Provide the (x, y) coordinate of the cell's center where the given text is located.  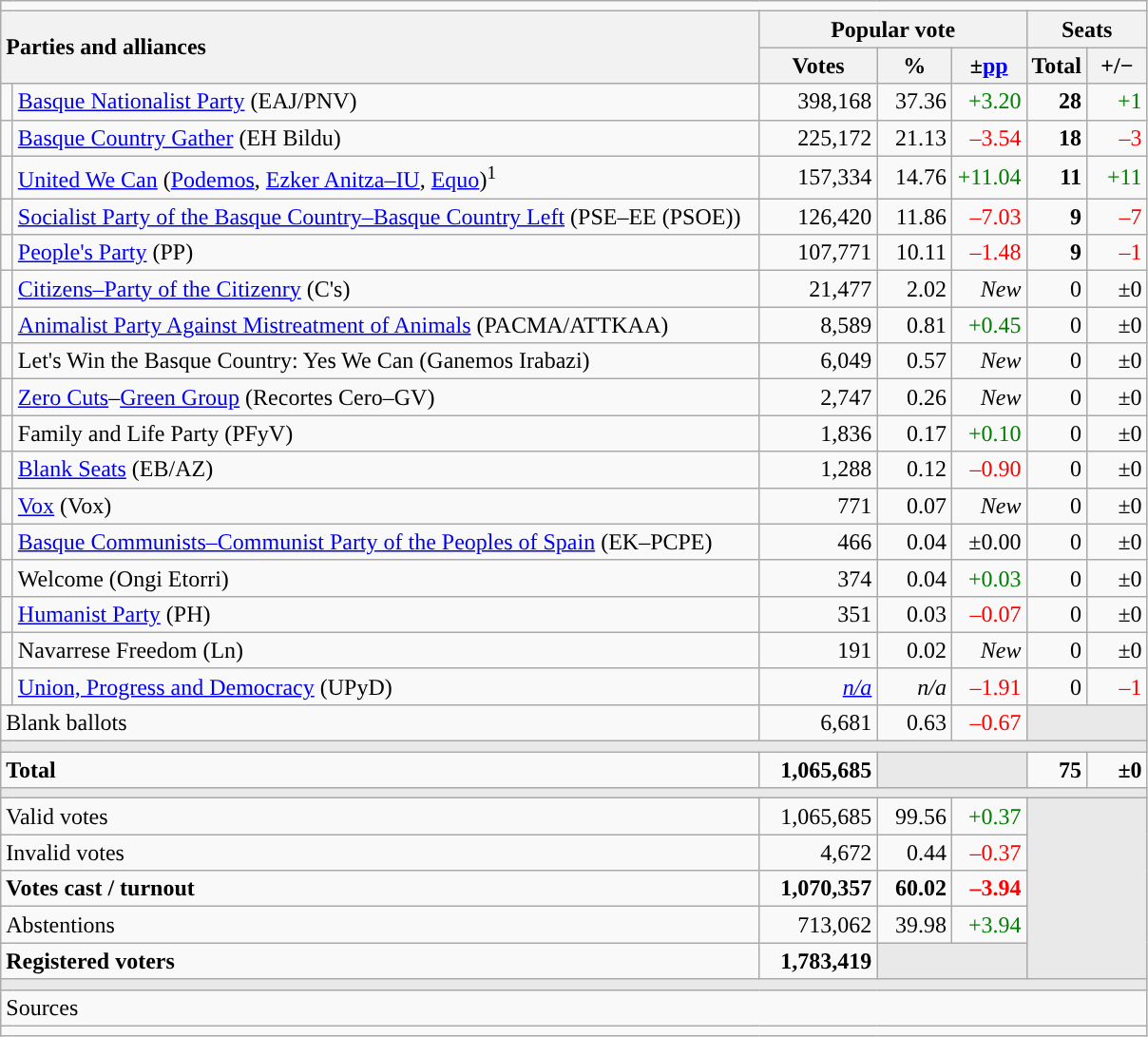
8,589 (818, 325)
0.02 (914, 650)
Basque Communists–Communist Party of the Peoples of Spain (EK–PCPE) (386, 542)
–0.07 (988, 614)
Votes cast / turnout (380, 889)
–0.37 (988, 853)
6,049 (818, 361)
+0.45 (988, 325)
Blank ballots (380, 722)
75 (1057, 770)
+3.20 (988, 102)
0.26 (914, 397)
713,062 (818, 925)
United We Can (Podemos, Ezker Anitza–IU, Equo)1 (386, 177)
11 (1057, 177)
–7 (1118, 217)
0.63 (914, 722)
–3.54 (988, 138)
+11 (1118, 177)
Humanist Party (PH) (386, 614)
4,672 (818, 853)
Votes (818, 66)
1,288 (818, 470)
466 (818, 542)
Basque Nationalist Party (EAJ/PNV) (386, 102)
28 (1057, 102)
+/− (1118, 66)
–1.91 (988, 686)
Abstentions (380, 925)
Popular vote (893, 29)
157,334 (818, 177)
% (914, 66)
Navarrese Freedom (Ln) (386, 650)
People's Party (PP) (386, 253)
0.12 (914, 470)
6,681 (818, 722)
0.03 (914, 614)
0.44 (914, 853)
225,172 (818, 138)
–3.94 (988, 889)
60.02 (914, 889)
11.86 (914, 217)
–3 (1118, 138)
2.02 (914, 289)
+11.04 (988, 177)
39.98 (914, 925)
771 (818, 506)
37.36 (914, 102)
Registered voters (380, 961)
191 (818, 650)
Socialist Party of the Basque Country–Basque Country Left (PSE–EE (PSOE)) (386, 217)
0.07 (914, 506)
–7.03 (988, 217)
374 (818, 578)
21.13 (914, 138)
–0.90 (988, 470)
0.57 (914, 361)
Parties and alliances (380, 48)
1,070,357 (818, 889)
Animalist Party Against Mistreatment of Animals (PACMA/ATTKAA) (386, 325)
126,420 (818, 217)
Sources (574, 1008)
1,836 (818, 433)
0.17 (914, 433)
–1.48 (988, 253)
Zero Cuts–Green Group (Recortes Cero–GV) (386, 397)
±0.00 (988, 542)
Welcome (Ongi Etorri) (386, 578)
+0.10 (988, 433)
398,168 (818, 102)
Blank Seats (EB/AZ) (386, 470)
Citizens–Party of the Citizenry (C's) (386, 289)
+1 (1118, 102)
18 (1057, 138)
Valid votes (380, 816)
351 (818, 614)
1,783,419 (818, 961)
Family and Life Party (PFyV) (386, 433)
Invalid votes (380, 853)
+0.03 (988, 578)
Let's Win the Basque Country: Yes We Can (Ganemos Irabazi) (386, 361)
+0.37 (988, 816)
Union, Progress and Democracy (UPyD) (386, 686)
14.76 (914, 177)
0.81 (914, 325)
Basque Country Gather (EH Bildu) (386, 138)
21,477 (818, 289)
–0.67 (988, 722)
107,771 (818, 253)
±pp (988, 66)
Vox (Vox) (386, 506)
Seats (1087, 29)
10.11 (914, 253)
2,747 (818, 397)
+3.94 (988, 925)
99.56 (914, 816)
